Detect which cell encompasses the target text, then output its (x, y) center coordinate. 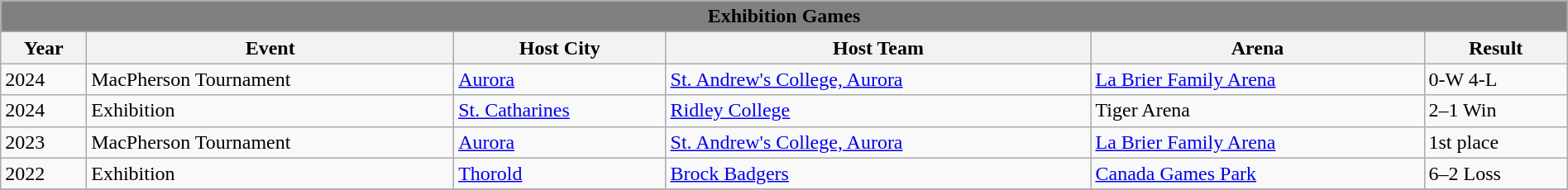
St. Catharines (560, 111)
2022 (44, 173)
Ridley College (878, 111)
Result (1495, 48)
Arena (1257, 48)
Thorold (560, 173)
Exhibition Games (784, 17)
Tiger Arena (1257, 111)
Event (270, 48)
Canada Games Park (1257, 173)
Year (44, 48)
2023 (44, 142)
2–1 Win (1495, 111)
0-W 4-L (1495, 79)
1st place (1495, 142)
6–2 Loss (1495, 173)
Host Team (878, 48)
Host City (560, 48)
Brock Badgers (878, 173)
